Identify which cell holds the provided text, then report its [X, Y] central coordinate. 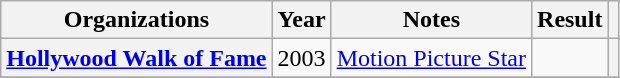
Hollywood Walk of Fame [136, 58]
Organizations [136, 20]
2003 [302, 58]
Notes [431, 20]
Result [570, 20]
Motion Picture Star [431, 58]
Year [302, 20]
